Pinpoint the cell where the given text exists, returning its (X, Y) midpoint coordinate. 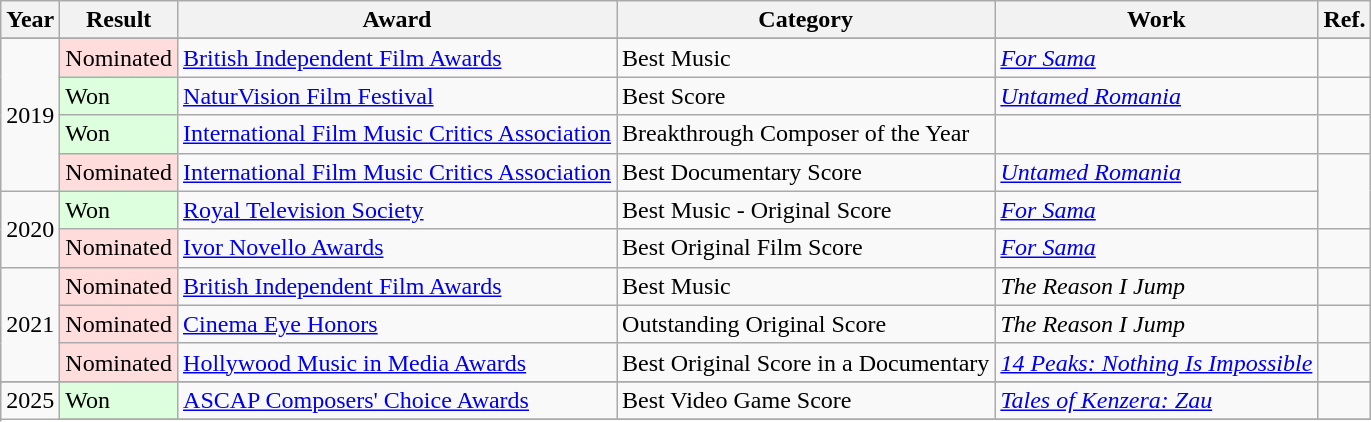
Hollywood Music in Media Awards (398, 362)
Category (806, 20)
2020 (30, 229)
Breakthrough Composer of the Year (806, 134)
2021 (30, 324)
Best Original Score in a Documentary (806, 362)
Outstanding Original Score (806, 324)
Work (1156, 20)
Cinema Eye Honors (398, 324)
Result (119, 20)
Best Video Game Score (806, 400)
NaturVision Film Festival (398, 96)
Ivor Novello Awards (398, 248)
Award (398, 20)
14 Peaks: Nothing Is Impossible (1156, 362)
Best Documentary Score (806, 172)
Year (30, 20)
2019 (30, 115)
Tales of Kenzera: Zau (1156, 400)
Best Original Film Score (806, 248)
Best Music - Original Score (806, 210)
2025 (30, 400)
Royal Television Society (398, 210)
Best Score (806, 96)
Ref. (1344, 20)
ASCAP Composers' Choice Awards (398, 400)
